Identify which cell holds the provided text, then report its (x, y) central coordinate. 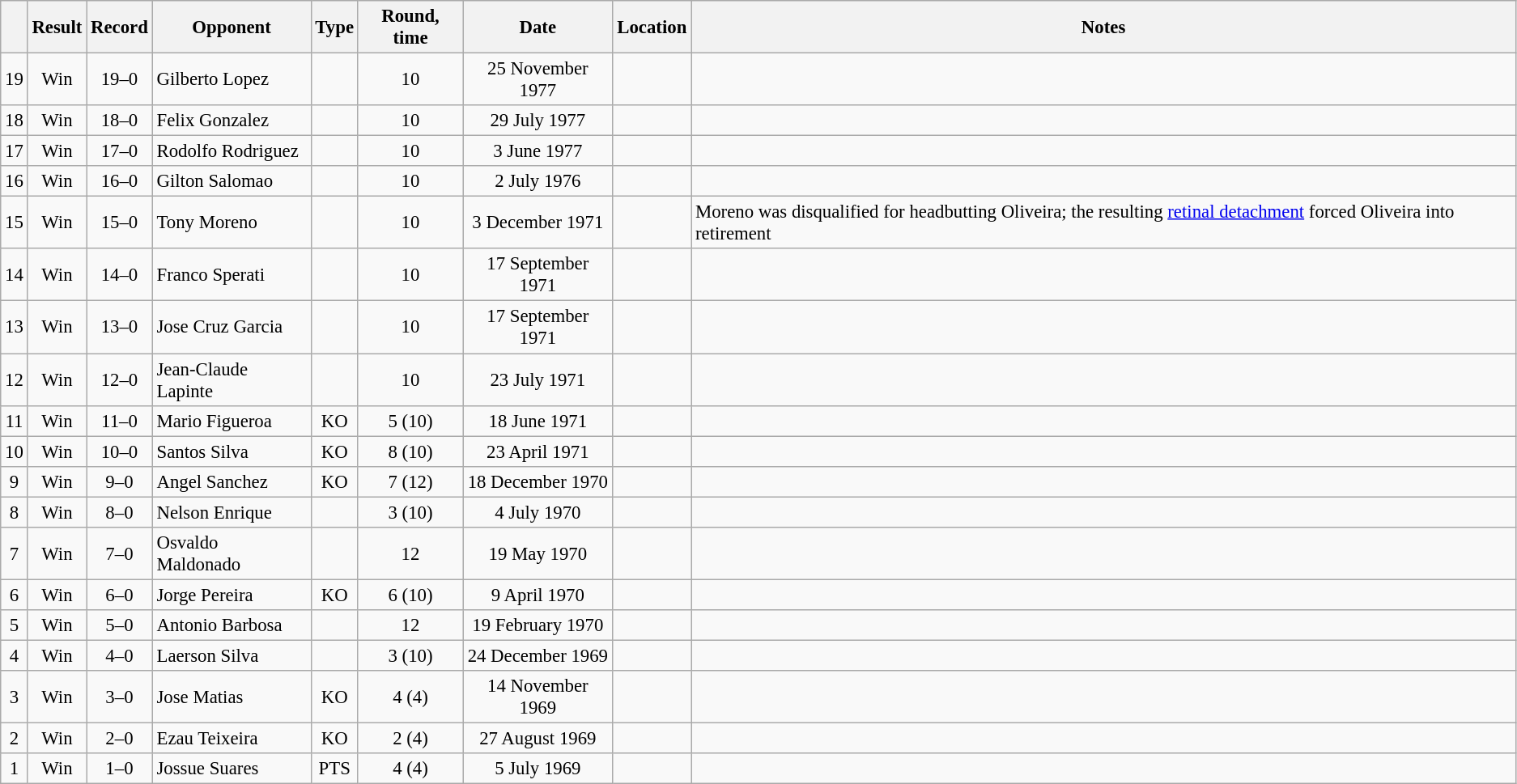
13 (15, 327)
7 (15, 553)
Type (334, 28)
Jossue Suares (232, 769)
5 July 1969 (538, 769)
Laerson Silva (232, 655)
Ezau Teixeira (232, 739)
23 July 1971 (538, 380)
15 (15, 223)
6 (10) (410, 595)
Nelson Enrique (232, 512)
Rodolfo Rodriguez (232, 151)
Jose Cruz Garcia (232, 327)
9–0 (120, 481)
Moreno was disqualified for headbutting Oliveira; the resulting retinal detachment forced Oliveira into retirement (1104, 223)
15–0 (120, 223)
4–0 (120, 655)
12–0 (120, 380)
13–0 (120, 327)
17 (15, 151)
19 (15, 79)
Date (538, 28)
27 August 1969 (538, 739)
16–0 (120, 181)
Franco Sperati (232, 275)
Jorge Pereira (232, 595)
Jose Matias (232, 697)
14 November 1969 (538, 697)
Felix Gonzalez (232, 121)
Record (120, 28)
Osvaldo Maldonado (232, 553)
Round, time (410, 28)
9 (15, 481)
7 (12) (410, 481)
Jean-Claude Lapinte (232, 380)
Antonio Barbosa (232, 625)
Santos Silva (232, 451)
Notes (1104, 28)
18 December 1970 (538, 481)
3 (15, 697)
17–0 (120, 151)
8–0 (120, 512)
Tony Moreno (232, 223)
11–0 (120, 421)
19 February 1970 (538, 625)
3–0 (120, 697)
2–0 (120, 739)
10–0 (120, 451)
Gilberto Lopez (232, 79)
11 (15, 421)
18–0 (120, 121)
4 July 1970 (538, 512)
6–0 (120, 595)
5 (15, 625)
14 (15, 275)
Gilton Salomao (232, 181)
2 July 1976 (538, 181)
4 (15, 655)
14–0 (120, 275)
1 (15, 769)
8 (15, 512)
6 (15, 595)
5 (10) (410, 421)
2 (4) (410, 739)
19–0 (120, 79)
Location (652, 28)
25 November 1977 (538, 79)
16 (15, 181)
Result (57, 28)
2 (15, 739)
Angel Sanchez (232, 481)
23 April 1971 (538, 451)
Mario Figueroa (232, 421)
24 December 1969 (538, 655)
1–0 (120, 769)
29 July 1977 (538, 121)
18 June 1971 (538, 421)
7–0 (120, 553)
Opponent (232, 28)
3 June 1977 (538, 151)
8 (10) (410, 451)
18 (15, 121)
19 May 1970 (538, 553)
5–0 (120, 625)
9 April 1970 (538, 595)
PTS (334, 769)
3 December 1971 (538, 223)
